For the text-containing cell, return its midpoint in [X, Y] coordinate format. 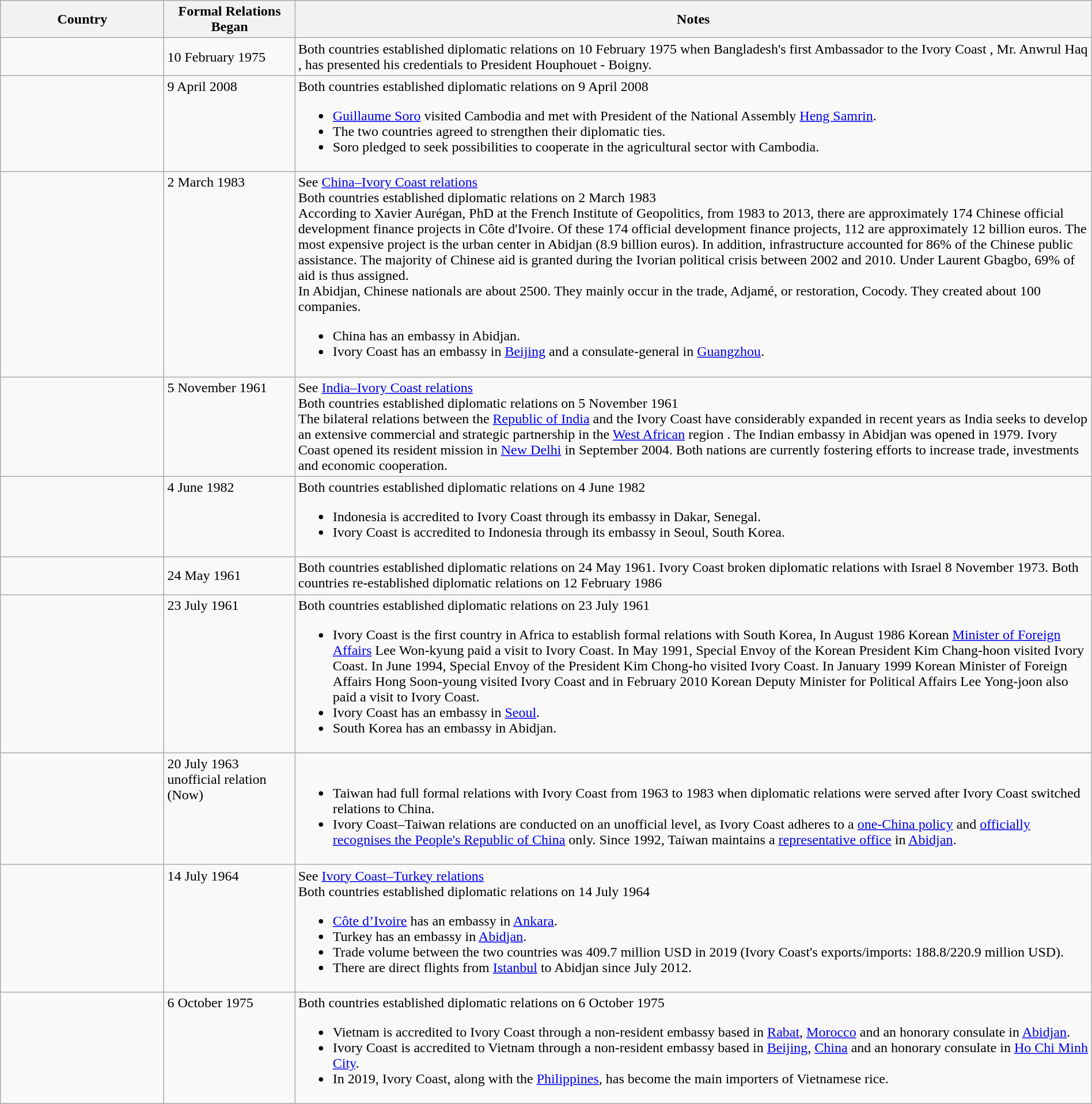
Country [82, 20]
4 June 1982 [229, 517]
9 April 2008 [229, 123]
5 November 1961 [229, 426]
Notes [693, 20]
20 July 1963 unofficial relation (Now) [229, 809]
14 July 1964 [229, 928]
10 February 1975 [229, 56]
Formal Relations Began [229, 20]
24 May 1961 [229, 576]
2 March 1983 [229, 274]
23 July 1961 [229, 674]
6 October 1975 [229, 1048]
